Extract the [x, y] coordinate from the center of the cell holding the provided text.  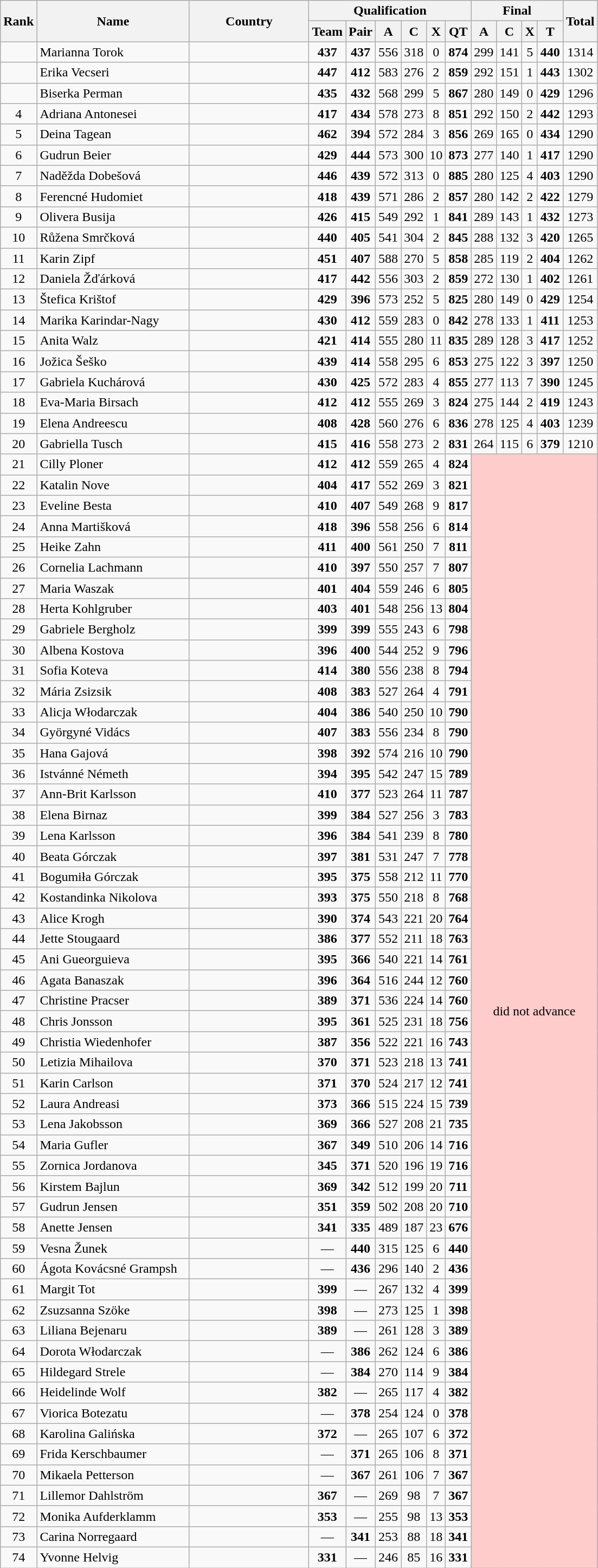
Alicja Włodarczak [113, 712]
286 [414, 196]
231 [414, 1021]
69 [18, 1454]
335 [361, 1227]
300 [414, 155]
443 [550, 73]
Qualification [390, 11]
267 [388, 1290]
387 [327, 1042]
379 [550, 444]
419 [550, 403]
798 [459, 630]
711 [459, 1186]
Zsuzsanna Szöke [113, 1310]
1302 [580, 73]
Lillemor Dahlström [113, 1495]
Carina Norregaard [113, 1537]
296 [388, 1269]
676 [459, 1227]
Adriana Antonesei [113, 114]
272 [484, 279]
1210 [580, 444]
Hana Gajová [113, 753]
571 [388, 196]
Dorota Włodarczak [113, 1351]
243 [414, 630]
405 [361, 237]
583 [388, 73]
33 [18, 712]
73 [18, 1537]
Hildegard Strele [113, 1372]
568 [388, 93]
28 [18, 609]
1250 [580, 361]
1254 [580, 300]
268 [414, 506]
814 [459, 526]
Jette Stougaard [113, 939]
874 [459, 52]
29 [18, 630]
206 [414, 1145]
Deina Tagean [113, 134]
52 [18, 1104]
63 [18, 1331]
142 [510, 196]
143 [510, 217]
Total [580, 21]
119 [510, 258]
Maria Gufler [113, 1145]
Štefica Krištof [113, 300]
Marika Karindar-Nagy [113, 320]
74 [18, 1557]
257 [414, 567]
359 [361, 1207]
Christia Wiedenhofer [113, 1042]
Cornelia Lachmann [113, 567]
392 [361, 753]
536 [388, 1001]
187 [414, 1227]
756 [459, 1021]
47 [18, 1001]
Bogumiła Górczak [113, 877]
425 [361, 382]
841 [459, 217]
288 [484, 237]
Istvánné Németh [113, 774]
68 [18, 1434]
853 [459, 361]
30 [18, 650]
542 [388, 774]
Anna Martišková [113, 526]
783 [459, 815]
Liliana Bejenaru [113, 1331]
Ferencné Hudomiet [113, 196]
856 [459, 134]
836 [459, 423]
Vesna Žunek [113, 1248]
Heike Zahn [113, 547]
351 [327, 1207]
Marianna Torok [113, 52]
356 [361, 1042]
Letizia Mihailova [113, 1062]
39 [18, 835]
Chris Jonsson [113, 1021]
234 [414, 733]
60 [18, 1269]
66 [18, 1392]
873 [459, 155]
Erika Vecseri [113, 73]
122 [510, 361]
416 [361, 444]
130 [510, 279]
Pair [361, 31]
217 [414, 1083]
Kirstem Bajlun [113, 1186]
574 [388, 753]
212 [414, 877]
446 [327, 176]
44 [18, 939]
512 [388, 1186]
817 [459, 506]
did not advance [535, 1011]
1261 [580, 279]
72 [18, 1516]
Györgyné Vidács [113, 733]
Herta Kohlgruber [113, 609]
57 [18, 1207]
811 [459, 547]
315 [388, 1248]
522 [388, 1042]
253 [388, 1537]
42 [18, 897]
422 [550, 196]
25 [18, 547]
420 [550, 237]
24 [18, 526]
36 [18, 774]
51 [18, 1083]
46 [18, 980]
435 [327, 93]
38 [18, 815]
32 [18, 691]
Margit Tot [113, 1290]
313 [414, 176]
304 [414, 237]
780 [459, 835]
64 [18, 1351]
318 [414, 52]
778 [459, 856]
Monika Aufderklamm [113, 1516]
Karin Zipf [113, 258]
115 [510, 444]
Naděžda Dobešová [113, 176]
764 [459, 918]
1262 [580, 258]
1293 [580, 114]
770 [459, 877]
295 [414, 361]
Rank [18, 21]
Ann-Brit Karlsson [113, 794]
794 [459, 671]
857 [459, 196]
Lena Karlsson [113, 835]
361 [361, 1021]
787 [459, 794]
113 [510, 382]
45 [18, 960]
831 [459, 444]
49 [18, 1042]
510 [388, 1145]
34 [18, 733]
41 [18, 877]
35 [18, 753]
Karin Carlson [113, 1083]
150 [510, 114]
40 [18, 856]
543 [388, 918]
380 [361, 671]
107 [414, 1434]
516 [388, 980]
489 [388, 1227]
262 [388, 1351]
789 [459, 774]
1253 [580, 320]
462 [327, 134]
560 [388, 423]
520 [388, 1165]
Name [113, 21]
Maria Waszak [113, 588]
381 [361, 856]
444 [361, 155]
37 [18, 794]
56 [18, 1186]
144 [510, 403]
Yvonne Helvig [113, 1557]
65 [18, 1372]
804 [459, 609]
Elena Andreescu [113, 423]
254 [388, 1413]
Gudrun Beier [113, 155]
141 [510, 52]
Anita Walz [113, 341]
Ágota Kovácsné Grampsh [113, 1269]
199 [414, 1186]
835 [459, 341]
59 [18, 1248]
Eva-Maria Birsach [113, 403]
761 [459, 960]
825 [459, 300]
421 [327, 341]
133 [510, 320]
Biserka Perman [113, 93]
345 [327, 1165]
851 [459, 114]
Kostandinka Nikolova [113, 897]
165 [510, 134]
1245 [580, 382]
Alice Krogh [113, 918]
Daniela Žďárková [113, 279]
Viorica Botezatu [113, 1413]
Mária Zsizsik [113, 691]
428 [361, 423]
Country [249, 21]
1252 [580, 341]
26 [18, 567]
17 [18, 382]
216 [414, 753]
67 [18, 1413]
303 [414, 279]
Agata Banaszak [113, 980]
244 [414, 980]
70 [18, 1475]
710 [459, 1207]
349 [361, 1145]
447 [327, 73]
196 [414, 1165]
Olivera Busija [113, 217]
Final [517, 11]
1296 [580, 93]
1239 [580, 423]
55 [18, 1165]
Zornica Jordanova [113, 1165]
117 [414, 1392]
393 [327, 897]
805 [459, 588]
373 [327, 1104]
211 [414, 939]
807 [459, 567]
743 [459, 1042]
768 [459, 897]
Gudrun Jensen [113, 1207]
Gabriela Kuchárová [113, 382]
Mikaela Petterson [113, 1475]
Jožica Šeško [113, 361]
342 [361, 1186]
22 [18, 485]
Lena Jakobsson [113, 1124]
239 [414, 835]
285 [484, 258]
54 [18, 1145]
Cilly Ploner [113, 464]
867 [459, 93]
114 [414, 1372]
255 [388, 1516]
1279 [580, 196]
85 [414, 1557]
Sofia Koteva [113, 671]
48 [18, 1021]
531 [388, 856]
842 [459, 320]
515 [388, 1104]
885 [459, 176]
426 [327, 217]
364 [361, 980]
Gabriella Tusch [113, 444]
524 [388, 1083]
T [550, 31]
845 [459, 237]
Ani Gueorguieva [113, 960]
284 [414, 134]
Gabriele Bergholz [113, 630]
374 [361, 918]
796 [459, 650]
1273 [580, 217]
525 [388, 1021]
Eveline Besta [113, 506]
451 [327, 258]
88 [414, 1537]
61 [18, 1290]
Karolina Galińska [113, 1434]
858 [459, 258]
821 [459, 485]
Beata Górczak [113, 856]
Laura Andreasi [113, 1104]
548 [388, 609]
151 [510, 73]
791 [459, 691]
Christine Pracser [113, 1001]
763 [459, 939]
31 [18, 671]
43 [18, 918]
739 [459, 1104]
Heidelinde Wolf [113, 1392]
402 [550, 279]
544 [388, 650]
735 [459, 1124]
27 [18, 588]
Albena Kostova [113, 650]
62 [18, 1310]
578 [388, 114]
71 [18, 1495]
QT [459, 31]
238 [414, 671]
1243 [580, 403]
588 [388, 258]
502 [388, 1207]
58 [18, 1227]
53 [18, 1124]
Růžena Smrčková [113, 237]
Katalin Nove [113, 485]
Frida Kerschbaumer [113, 1454]
50 [18, 1062]
1265 [580, 237]
1314 [580, 52]
855 [459, 382]
Team [327, 31]
561 [388, 547]
Elena Birnaz [113, 815]
Anette Jensen [113, 1227]
